Output the (X, Y) coordinate of the center of the cell containing the given text.  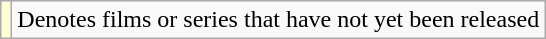
Denotes films or series that have not yet been released (278, 20)
